Determine the [X, Y] coordinate at the center of the cell enclosing the given text.  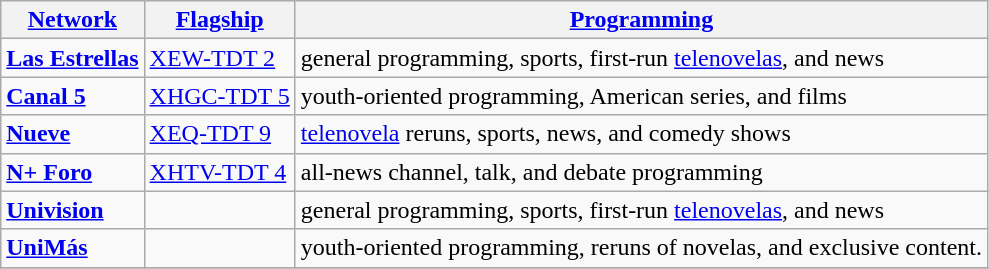
N+ Foro [72, 172]
XEQ-TDT 9 [220, 134]
Flagship [220, 20]
XHTV-TDT 4 [220, 172]
Programming [641, 20]
XEW-TDT 2 [220, 58]
youth-oriented programming, American series, and films [641, 96]
XHGC-TDT 5 [220, 96]
Canal 5 [72, 96]
youth-oriented programming, reruns of novelas, and exclusive content. [641, 248]
Univision [72, 210]
Las Estrellas [72, 58]
all-news channel, talk, and debate programming [641, 172]
telenovela reruns, sports, news, and comedy shows [641, 134]
Network [72, 20]
Nueve [72, 134]
UniMás [72, 248]
